Output the [X, Y] coordinate of the center of the cell containing the given text.  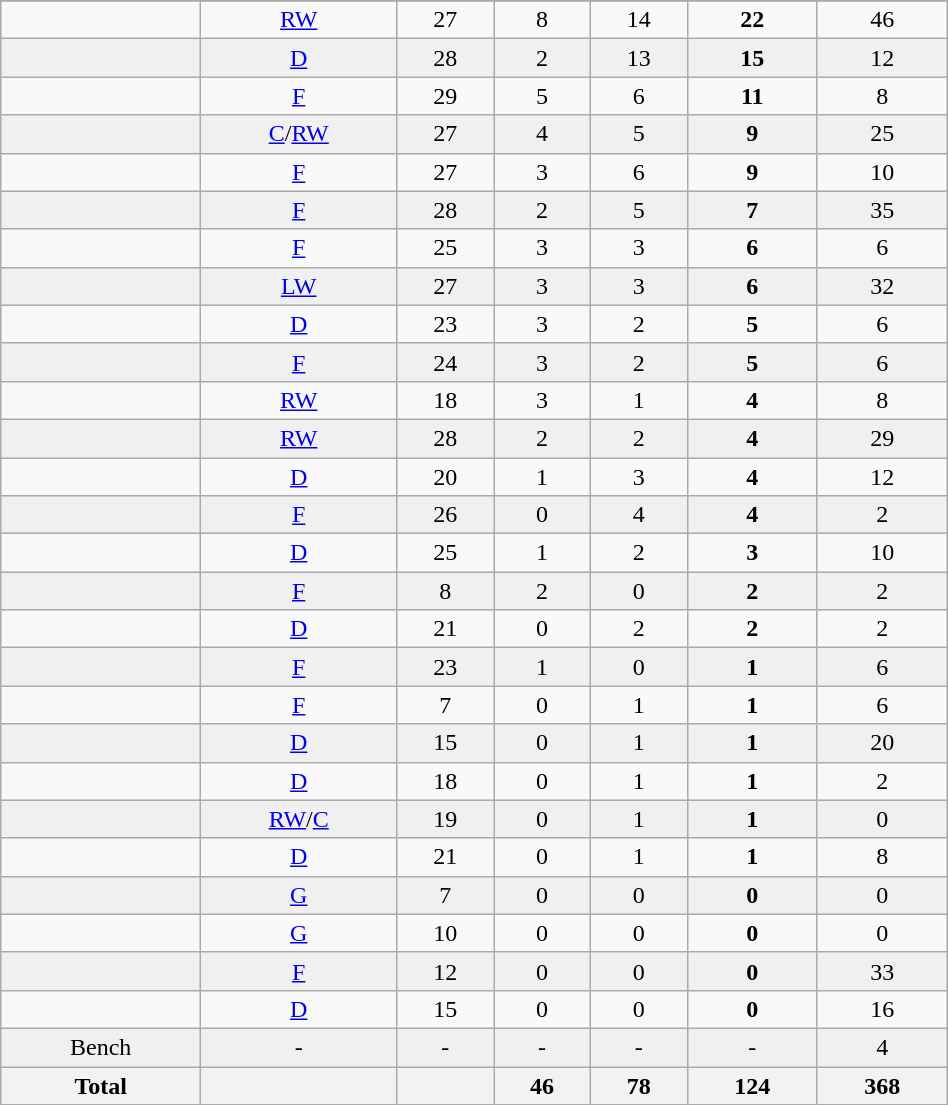
Total [101, 1085]
C/RW [299, 134]
LW [299, 286]
14 [638, 20]
78 [638, 1085]
Bench [101, 1047]
368 [882, 1085]
26 [446, 515]
13 [638, 58]
124 [752, 1085]
22 [752, 20]
11 [752, 96]
RW/C [299, 819]
33 [882, 971]
35 [882, 210]
16 [882, 1009]
32 [882, 286]
19 [446, 819]
24 [446, 362]
